Return [x, y] of the center of cell containing provided text 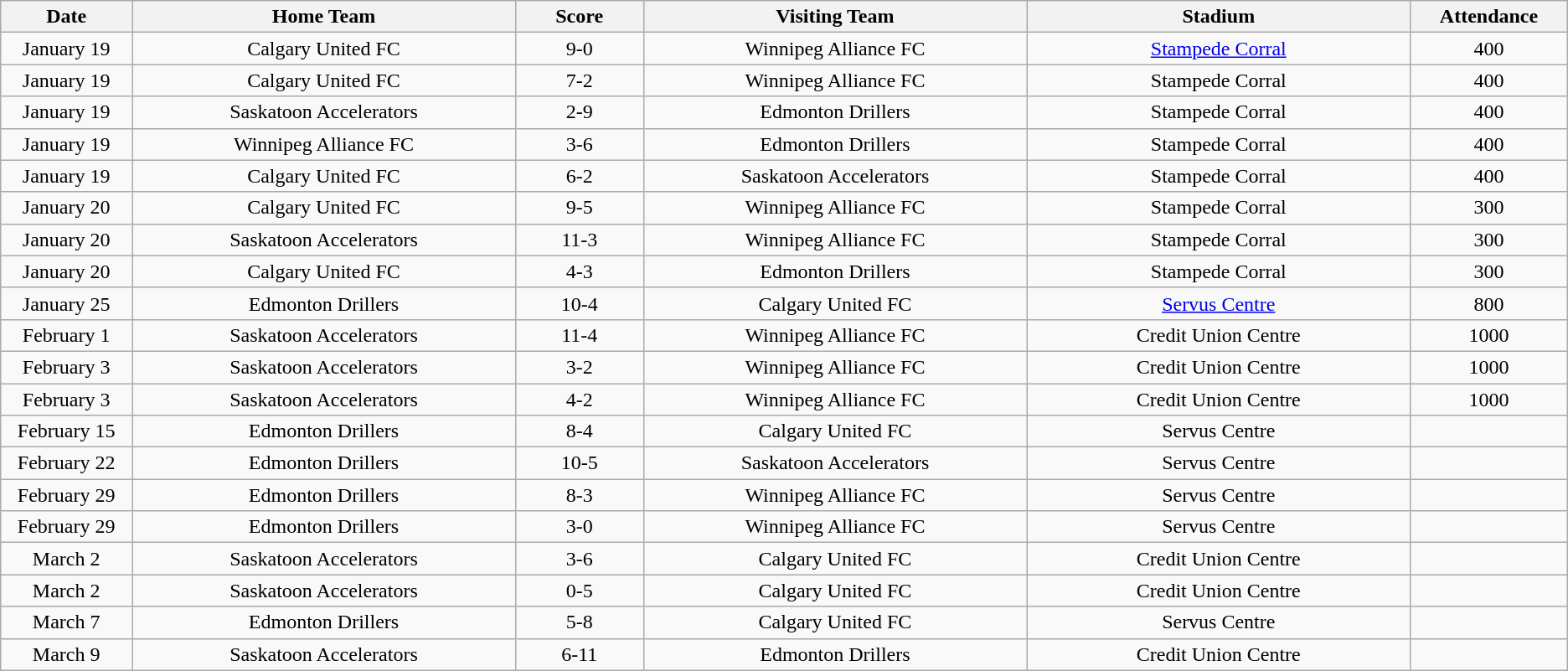
Score [580, 17]
Visiting Team [835, 17]
11-4 [580, 335]
March 7 [67, 622]
January 25 [67, 303]
February 1 [67, 335]
6-11 [580, 654]
Date [67, 17]
March 9 [67, 654]
9-0 [580, 49]
3-0 [580, 527]
10-4 [580, 303]
Stadium [1219, 17]
Home Team [324, 17]
3-2 [580, 367]
9-5 [580, 208]
800 [1489, 303]
5-8 [580, 622]
February 22 [67, 463]
0-5 [580, 591]
6-2 [580, 176]
4-2 [580, 400]
11-3 [580, 240]
8-4 [580, 431]
2-9 [580, 112]
4-3 [580, 271]
February 15 [67, 431]
10-5 [580, 463]
7-2 [580, 80]
Attendance [1489, 17]
8-3 [580, 495]
